Determine the [X, Y] coordinate at the center of the cell enclosing the given text.  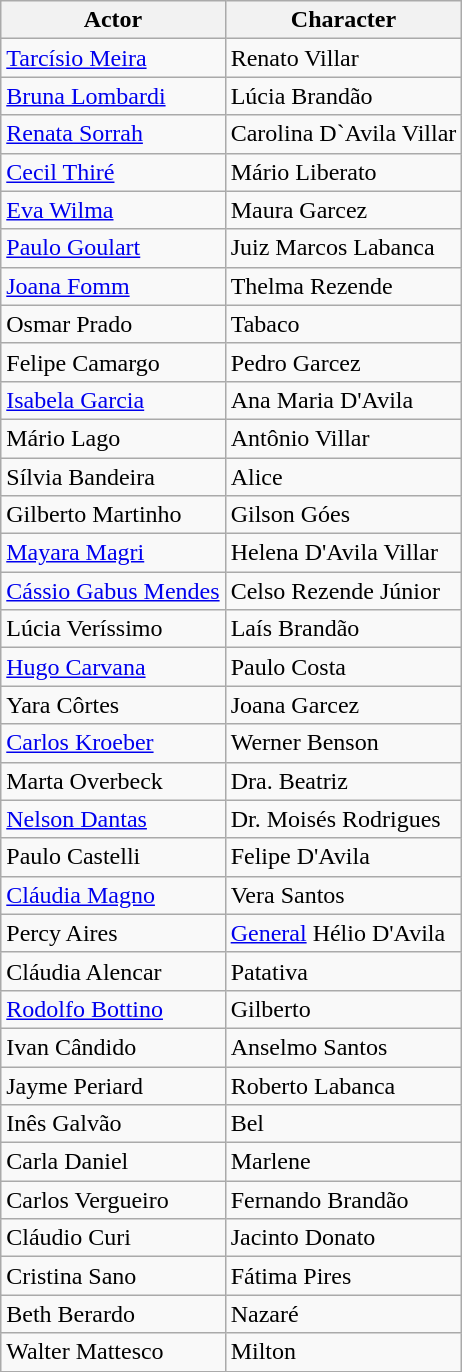
Inês Galvão [113, 1124]
Mário Liberato [344, 172]
Beth Berardo [113, 1314]
Osmar Prado [113, 324]
Gilberto [344, 1009]
Yara Côrtes [113, 705]
Felipe D'Avila [344, 857]
Paulo Castelli [113, 857]
Mayara Magri [113, 553]
Roberto Labanca [344, 1085]
Dra. Beatriz [344, 781]
Helena D'Avila Villar [344, 553]
Paulo Costa [344, 667]
Carlos Kroeber [113, 743]
Renata Sorrah [113, 134]
Carla Daniel [113, 1162]
Lúcia Brandão [344, 96]
Bel [344, 1124]
Antônio Villar [344, 438]
Walter Mattesco [113, 1352]
Hugo Carvana [113, 667]
Joana Garcez [344, 705]
Joana Fomm [113, 286]
Jayme Periard [113, 1085]
Celso Rezende Júnior [344, 591]
Laís Brandão [344, 629]
Thelma Rezende [344, 286]
Alice [344, 477]
Juiz Marcos Labanca [344, 248]
Cláudia Alencar [113, 971]
Sílvia Bandeira [113, 477]
Paulo Goulart [113, 248]
Cláudio Curi [113, 1238]
Carlos Vergueiro [113, 1200]
General Hélio D'Avila [344, 933]
Cristina Sano [113, 1276]
Cecil Thiré [113, 172]
Renato Villar [344, 58]
Nelson Dantas [113, 819]
Dr. Moisés Rodrigues [344, 819]
Vera Santos [344, 895]
Cláudia Magno [113, 895]
Gilson Góes [344, 515]
Milton [344, 1352]
Character [344, 20]
Actor [113, 20]
Jacinto Donato [344, 1238]
Cássio Gabus Mendes [113, 591]
Lúcia Veríssimo [113, 629]
Bruna Lombardi [113, 96]
Nazaré [344, 1314]
Isabela Garcia [113, 400]
Mário Lago [113, 438]
Ivan Cândido [113, 1047]
Werner Benson [344, 743]
Anselmo Santos [344, 1047]
Rodolfo Bottino [113, 1009]
Ana Maria D'Avila [344, 400]
Gilberto Martinho [113, 515]
Fernando Brandão [344, 1200]
Patativa [344, 971]
Tabaco [344, 324]
Eva Wilma [113, 210]
Pedro Garcez [344, 362]
Tarcísio Meira [113, 58]
Percy Aires [113, 933]
Maura Garcez [344, 210]
Carolina D`Avila Villar [344, 134]
Marlene [344, 1162]
Marta Overbeck [113, 781]
Felipe Camargo [113, 362]
Fátima Pires [344, 1276]
